Determine the (X, Y) coordinate at the center of the cell enclosing the given text.  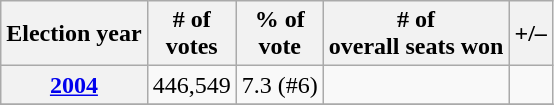
2004 (74, 85)
+/– (530, 34)
# ofvotes (192, 34)
7.3 (#6) (280, 85)
Election year (74, 34)
% ofvote (280, 34)
446,549 (192, 85)
# ofoverall seats won (416, 34)
